From the cell containing the given text, extract its center point as (X, Y) coordinate. 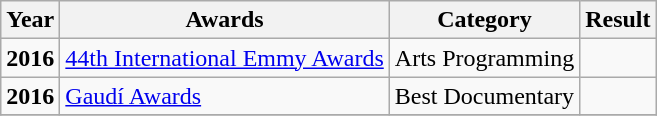
Best Documentary (484, 96)
Gaudí Awards (224, 96)
Category (484, 20)
Awards (224, 20)
Year (30, 20)
Arts Programming (484, 58)
44th International Emmy Awards (224, 58)
Result (618, 20)
